Extract the (x, y) coordinate from the center of the cell holding the provided text.  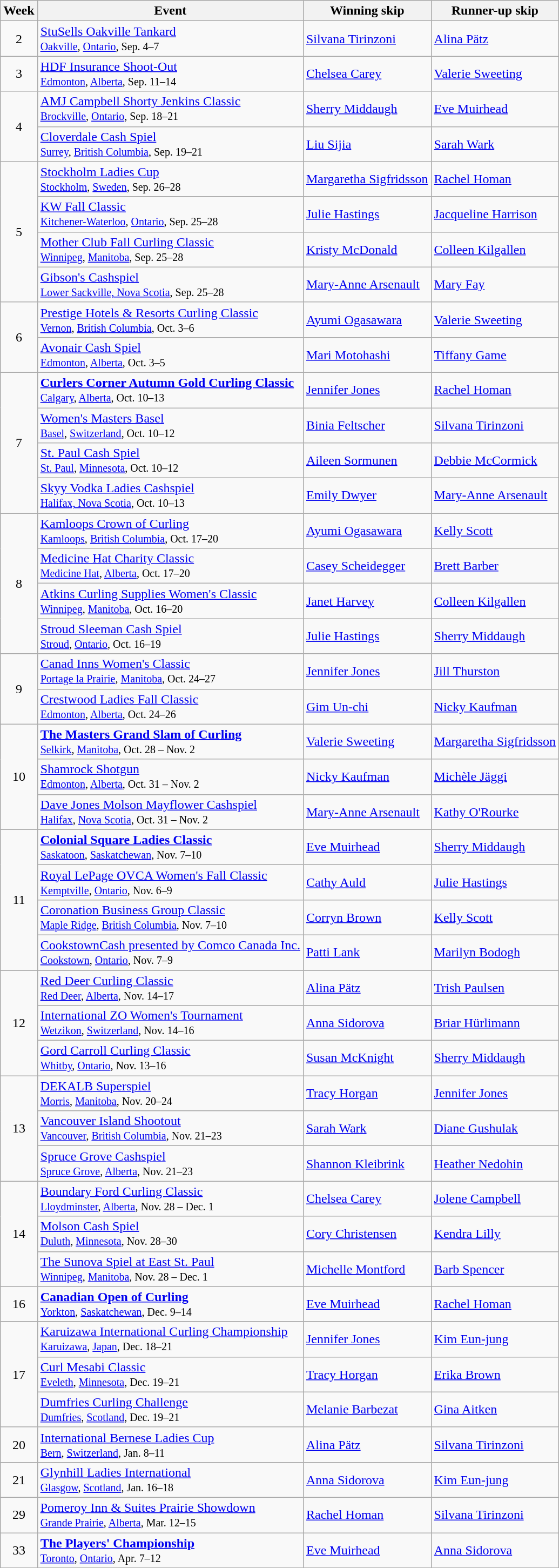
Binia Feltscher (367, 425)
Vancouver Island Shootout Vancouver, British Columbia, Nov. 21–23 (170, 1128)
Debbie McCormick (495, 460)
Curl Mesabi Classic Eveleth, Minnesota, Dec. 19–21 (170, 1375)
Emily Dwyer (367, 496)
Tiffany Game (495, 354)
The Masters Grand Slam of Curling Selkirk, Manitoba, Oct. 28 – Nov. 2 (170, 741)
International ZO Women's Tournament Wetzikon, Switzerland, Nov. 14–16 (170, 1023)
29 (19, 1515)
HDF Insurance Shoot-Out Edmonton, Alberta, Sep. 11–14 (170, 73)
Brett Barber (495, 566)
Jolene Campbell (495, 1198)
Heather Nedohin (495, 1164)
7 (19, 443)
Gibson's Cashspiel Lower Sackville, Nova Scotia, Sep. 25–28 (170, 284)
Gina Aitken (495, 1409)
Crestwood Ladies Fall Classic Edmonton, Alberta, Oct. 24–26 (170, 707)
Spruce Grove Cashspiel Spruce Grove, Alberta, Nov. 21–23 (170, 1164)
Briar Hürlimann (495, 1023)
20 (19, 1445)
Canad Inns Women's Classic Portage la Prairie, Manitoba, Oct. 24–27 (170, 671)
16 (19, 1304)
Janet Harvey (367, 601)
St. Paul Cash Spiel St. Paul, Minnesota, Oct. 10–12 (170, 460)
13 (19, 1128)
Colonial Square Ladies Classic Saskatoon, Saskatchewan, Nov. 7–10 (170, 847)
Gim Un-chi (367, 707)
Barb Spencer (495, 1269)
Jill Thurston (495, 671)
33 (19, 1550)
17 (19, 1375)
Patti Lank (367, 952)
International Bernese Ladies Cup Bern, Switzerland, Jan. 8–11 (170, 1445)
CookstownCash presented by Comco Canada Inc. Cookstown, Ontario, Nov. 7–9 (170, 952)
Women's Masters Basel Basel, Switzerland, Oct. 10–12 (170, 425)
Karuizawa International Curling Championship Karuizawa, Japan, Dec. 18–21 (170, 1339)
Medicine Hat Charity Classic Medicine Hat, Alberta, Oct. 17–20 (170, 566)
Canadian Open of Curling Yorkton, Saskatchewan, Dec. 9–14 (170, 1304)
Diane Gushulak (495, 1128)
12 (19, 1023)
Pomeroy Inn & Suites Prairie Showdown Grande Prairie, Alberta, Mar. 12–15 (170, 1515)
14 (19, 1234)
Royal LePage OVCA Women's Fall Classic Kemptville, Ontario, Nov. 6–9 (170, 882)
4 (19, 126)
Glynhill Ladies International Glasgow, Scotland, Jan. 16–18 (170, 1479)
Kathy O'Rourke (495, 812)
Jacqueline Harrison (495, 214)
Boundary Ford Curling Classic Lloydminster, Alberta, Nov. 28 – Dec. 1 (170, 1198)
Cory Christensen (367, 1234)
Winning skip (367, 11)
Avonair Cash Spiel Edmonton, Alberta, Oct. 3–5 (170, 354)
Mari Motohashi (367, 354)
8 (19, 584)
Dumfries Curling Challenge Dumfries, Scotland, Dec. 19–21 (170, 1409)
Melanie Barbezat (367, 1409)
Cathy Auld (367, 882)
Gord Carroll Curling Classic Whitby, Ontario, Nov. 13–16 (170, 1058)
Red Deer Curling Classic Red Deer, Alberta, Nov. 14–17 (170, 988)
Runner-up skip (495, 11)
Stroud Sleeman Cash Spiel Stroud, Ontario, Oct. 16–19 (170, 636)
StuSells Oakville Tankard Oakville, Ontario, Sep. 4–7 (170, 39)
The Sunova Spiel at East St. Paul Winnipeg, Manitoba, Nov. 28 – Dec. 1 (170, 1269)
AMJ Campbell Shorty Jenkins Classic Brockville, Ontario, Sep. 18–21 (170, 109)
10 (19, 777)
Aileen Sormunen (367, 460)
Shamrock Shotgun Edmonton, Alberta, Oct. 31 – Nov. 2 (170, 777)
6 (19, 337)
Casey Scheidegger (367, 566)
Event (170, 11)
Erika Brown (495, 1375)
Dave Jones Molson Mayflower Cashspiel Halifax, Nova Scotia, Oct. 31 – Nov. 2 (170, 812)
Stockholm Ladies Cup Stockholm, Sweden, Sep. 26–28 (170, 179)
Cloverdale Cash Spiel Surrey, British Columbia, Sep. 19–21 (170, 144)
Liu Sijia (367, 144)
9 (19, 689)
2 (19, 39)
Susan McKnight (367, 1058)
3 (19, 73)
Kamloops Crown of Curling Kamloops, British Columbia, Oct. 17–20 (170, 531)
Mother Club Fall Curling Classic Winnipeg, Manitoba, Sep. 25–28 (170, 250)
Prestige Hotels & Resorts Curling Classic Vernon, British Columbia, Oct. 3–6 (170, 320)
Corryn Brown (367, 917)
Week (19, 11)
Skyy Vodka Ladies Cashspiel Halifax, Nova Scotia, Oct. 10–13 (170, 496)
Kristy McDonald (367, 250)
Kendra Lilly (495, 1234)
Molson Cash Spiel Duluth, Minnesota, Nov. 28–30 (170, 1234)
The Players' Championship Toronto, Ontario, Apr. 7–12 (170, 1550)
Shannon Kleibrink (367, 1164)
Curlers Corner Autumn Gold Curling Classic Calgary, Alberta, Oct. 10–13 (170, 390)
5 (19, 232)
Atkins Curling Supplies Women's Classic Winnipeg, Manitoba, Oct. 16–20 (170, 601)
21 (19, 1479)
Mary Fay (495, 284)
Marilyn Bodogh (495, 952)
11 (19, 900)
Trish Paulsen (495, 988)
Coronation Business Group Classic Maple Ridge, British Columbia, Nov. 7–10 (170, 917)
KW Fall Classic Kitchener-Waterloo, Ontario, Sep. 25–28 (170, 214)
Michelle Montford (367, 1269)
Michèle Jäggi (495, 777)
DEKALB Superspiel Morris, Manitoba, Nov. 20–24 (170, 1094)
